Detect which cell encompasses the target text, then output its (X, Y) center coordinate. 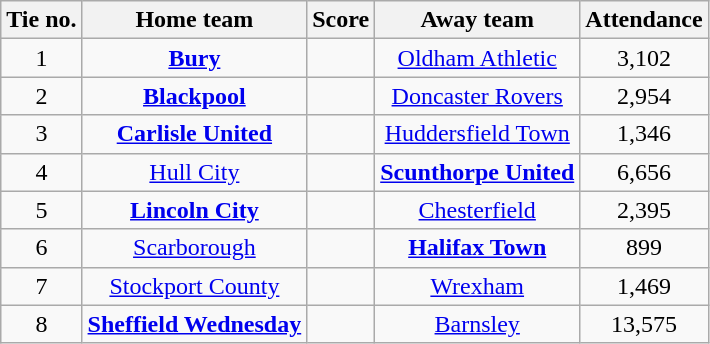
2,395 (644, 210)
2 (42, 96)
Barnsley (478, 324)
6 (42, 248)
13,575 (644, 324)
7 (42, 286)
3,102 (644, 58)
Halifax Town (478, 248)
8 (42, 324)
Tie no. (42, 20)
1,346 (644, 134)
Away team (478, 20)
Doncaster Rovers (478, 96)
2,954 (644, 96)
Lincoln City (194, 210)
899 (644, 248)
Stockport County (194, 286)
Chesterfield (478, 210)
Bury (194, 58)
Home team (194, 20)
Score (341, 20)
Huddersfield Town (478, 134)
Carlisle United (194, 134)
4 (42, 172)
Scunthorpe United (478, 172)
1,469 (644, 286)
Blackpool (194, 96)
Sheffield Wednesday (194, 324)
Attendance (644, 20)
6,656 (644, 172)
5 (42, 210)
Oldham Athletic (478, 58)
Hull City (194, 172)
Wrexham (478, 286)
3 (42, 134)
Scarborough (194, 248)
1 (42, 58)
